From the cell containing the given text, extract its center point as (X, Y) coordinate. 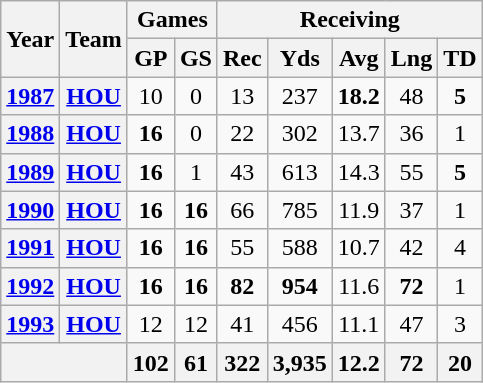
61 (196, 362)
102 (150, 362)
3,935 (300, 362)
48 (411, 96)
1992 (30, 286)
3 (460, 324)
237 (300, 96)
11.1 (358, 324)
Receiving (350, 20)
13 (242, 96)
302 (300, 134)
GP (150, 58)
10 (150, 96)
588 (300, 248)
66 (242, 210)
1987 (30, 96)
456 (300, 324)
Games (172, 20)
82 (242, 286)
42 (411, 248)
4 (460, 248)
785 (300, 210)
954 (300, 286)
1991 (30, 248)
TD (460, 58)
Yds (300, 58)
Rec (242, 58)
37 (411, 210)
GS (196, 58)
1990 (30, 210)
613 (300, 172)
11.6 (358, 286)
1993 (30, 324)
11.9 (358, 210)
20 (460, 362)
1989 (30, 172)
322 (242, 362)
12.2 (358, 362)
22 (242, 134)
Team (94, 39)
1988 (30, 134)
18.2 (358, 96)
43 (242, 172)
Lng (411, 58)
Avg (358, 58)
13.7 (358, 134)
41 (242, 324)
10.7 (358, 248)
47 (411, 324)
36 (411, 134)
14.3 (358, 172)
Year (30, 39)
